For the text-containing cell, return its midpoint in [x, y] coordinate format. 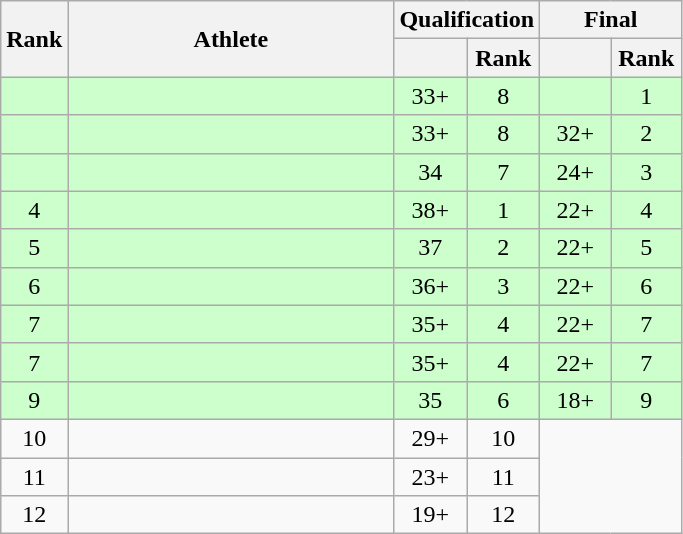
36+ [430, 286]
34 [430, 172]
38+ [430, 210]
Qualification [467, 20]
35 [430, 400]
18+ [576, 400]
37 [430, 248]
24+ [576, 172]
29+ [430, 438]
Athlete [231, 39]
32+ [576, 134]
Final [611, 20]
23+ [430, 477]
19+ [430, 515]
